Scan for the cell matching the given text and deliver its [X, Y] coordinate at center. 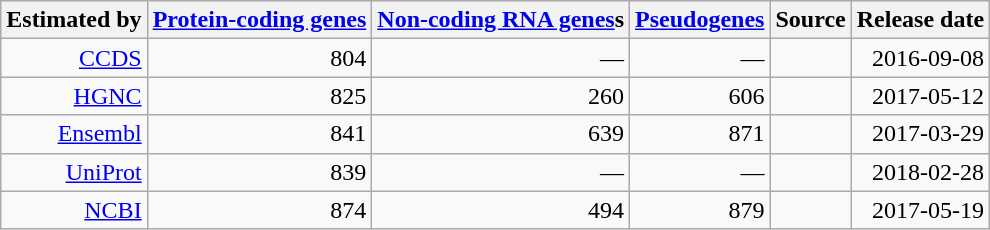
871 [700, 134]
Source [810, 20]
2017-05-12 [920, 96]
Release date [920, 20]
Pseudogenes [700, 20]
2017-03-29 [920, 134]
Protein-coding genes [260, 20]
Non-coding RNA geness [501, 20]
NCBI [74, 210]
Estimated by [74, 20]
UniProt [74, 172]
Ensembl [74, 134]
879 [700, 210]
494 [501, 210]
841 [260, 134]
639 [501, 134]
CCDS [74, 58]
2017-05-19 [920, 210]
HGNC [74, 96]
874 [260, 210]
825 [260, 96]
2018-02-28 [920, 172]
839 [260, 172]
804 [260, 58]
606 [700, 96]
2016-09-08 [920, 58]
260 [501, 96]
